Determine the (x, y) coordinate at the center of the cell enclosing the given text.  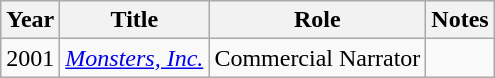
Commercial Narrator (318, 58)
Year (30, 20)
Role (318, 20)
Notes (460, 20)
Title (134, 20)
Monsters, Inc. (134, 58)
2001 (30, 58)
